Identify which cell holds the provided text, then report its (X, Y) central coordinate. 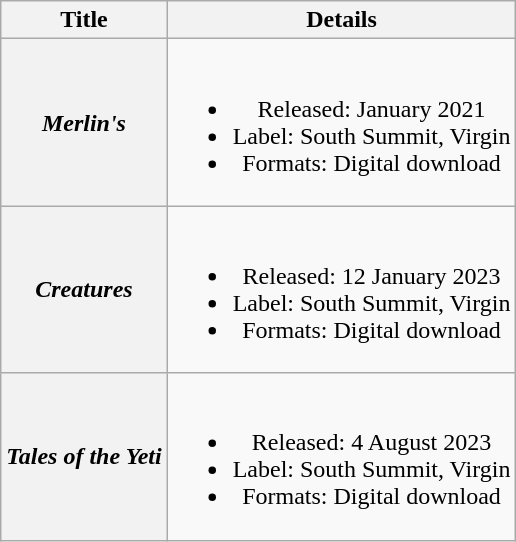
Details (342, 20)
Released: January 2021Label: South Summit, VirginFormats: Digital download (342, 122)
Released: 4 August 2023Label: South Summit, VirginFormats: Digital download (342, 456)
Creatures (84, 290)
Title (84, 20)
Released: 12 January 2023Label: South Summit, VirginFormats: Digital download (342, 290)
Merlin's (84, 122)
Tales of the Yeti (84, 456)
